Determine the [x, y] coordinate at the center of the cell enclosing the given text.  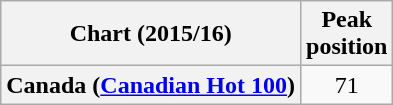
Chart (2015/16) [151, 34]
71 [347, 85]
Peakposition [347, 34]
Canada (Canadian Hot 100) [151, 85]
